Determine the [x, y] coordinate at the center of the cell enclosing the given text.  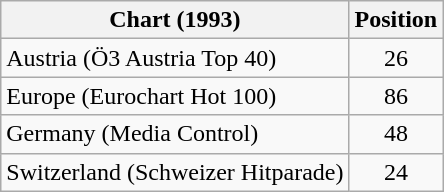
Switzerland (Schweizer Hitparade) [175, 172]
Europe (Eurochart Hot 100) [175, 96]
Germany (Media Control) [175, 134]
24 [396, 172]
Austria (Ö3 Austria Top 40) [175, 58]
26 [396, 58]
Position [396, 20]
48 [396, 134]
Chart (1993) [175, 20]
86 [396, 96]
